From the cell containing the given text, extract its center point as [X, Y] coordinate. 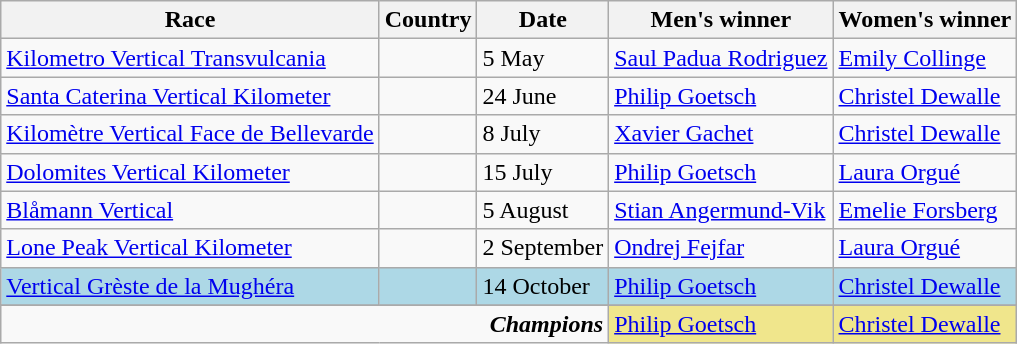
Dolomites Vertical Kilometer [190, 172]
2 September [543, 248]
Emily Collinge [925, 58]
14 October [543, 286]
Emelie Forsberg [925, 210]
Santa Caterina Vertical Kilometer [190, 96]
Kilomètre Vertical Face de Bellevarde [190, 134]
Ondrej Fejfar [721, 248]
Race [190, 20]
15 July [543, 172]
Women's winner [925, 20]
Champions [305, 324]
Date [543, 20]
24 June [543, 96]
5 May [543, 58]
8 July [543, 134]
Xavier Gachet [721, 134]
Kilometro Vertical Transvulcania [190, 58]
Lone Peak Vertical Kilometer [190, 248]
Vertical Grèste de la Mughéra [190, 286]
Stian Angermund-Vik [721, 210]
Country [428, 20]
Saul Padua Rodriguez [721, 58]
5 August [543, 210]
Blåmann Vertical [190, 210]
Men's winner [721, 20]
